Determine the (X, Y) coordinate at the center of the cell enclosing the given text.  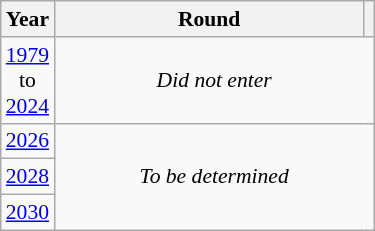
2028 (28, 177)
To be determined (214, 176)
Year (28, 19)
Did not enter (214, 80)
1979to2024 (28, 80)
2026 (28, 141)
2030 (28, 213)
Round (209, 19)
